Locate the cell with the specified text and output its [x, y] center coordinate. 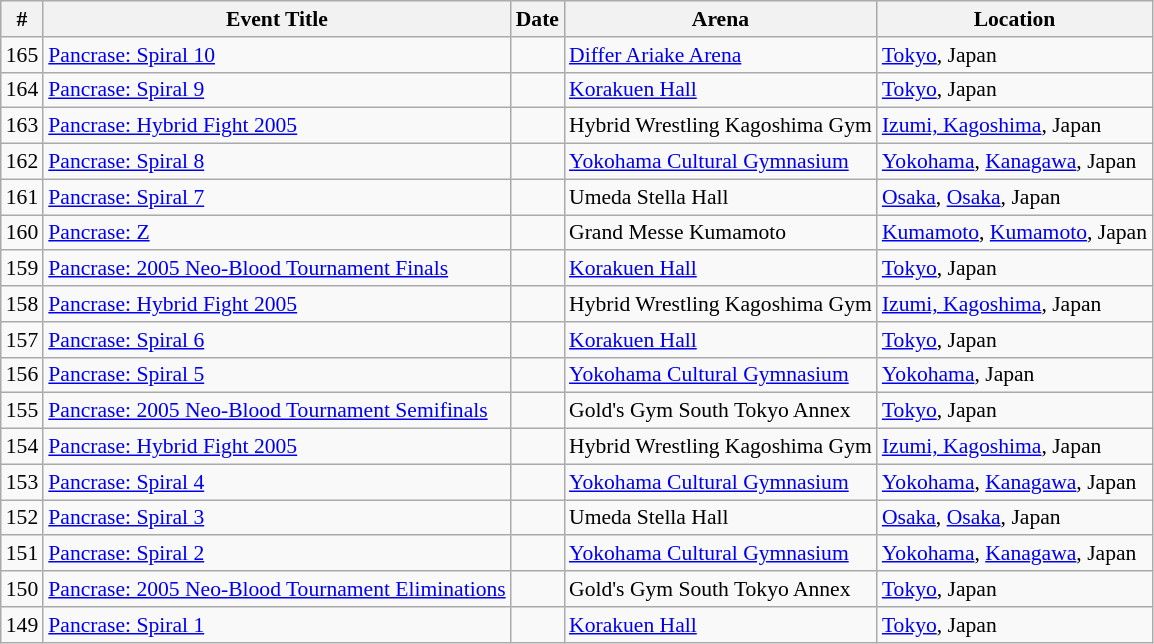
156 [22, 375]
163 [22, 126]
158 [22, 304]
152 [22, 518]
153 [22, 482]
149 [22, 625]
Pancrase: 2005 Neo-Blood Tournament Eliminations [276, 589]
# [22, 19]
Pancrase: Spiral 5 [276, 375]
154 [22, 447]
Pancrase: Spiral 1 [276, 625]
Pancrase: Spiral 4 [276, 482]
Pancrase: 2005 Neo-Blood Tournament Finals [276, 269]
162 [22, 162]
164 [22, 90]
Pancrase: Spiral 3 [276, 518]
Differ Ariake Arena [720, 55]
Event Title [276, 19]
160 [22, 233]
Pancrase: Spiral 7 [276, 197]
Pancrase: Spiral 9 [276, 90]
Location [1014, 19]
Pancrase: Spiral 8 [276, 162]
Arena [720, 19]
165 [22, 55]
Date [538, 19]
Kumamoto, Kumamoto, Japan [1014, 233]
159 [22, 269]
161 [22, 197]
Pancrase: Spiral 6 [276, 340]
Pancrase: Z [276, 233]
150 [22, 589]
157 [22, 340]
Pancrase: 2005 Neo-Blood Tournament Semifinals [276, 411]
155 [22, 411]
Yokohama, Japan [1014, 375]
Grand Messe Kumamoto [720, 233]
Pancrase: Spiral 2 [276, 554]
Pancrase: Spiral 10 [276, 55]
151 [22, 554]
